Extract the [x, y] coordinate from the center of the cell holding the provided text.  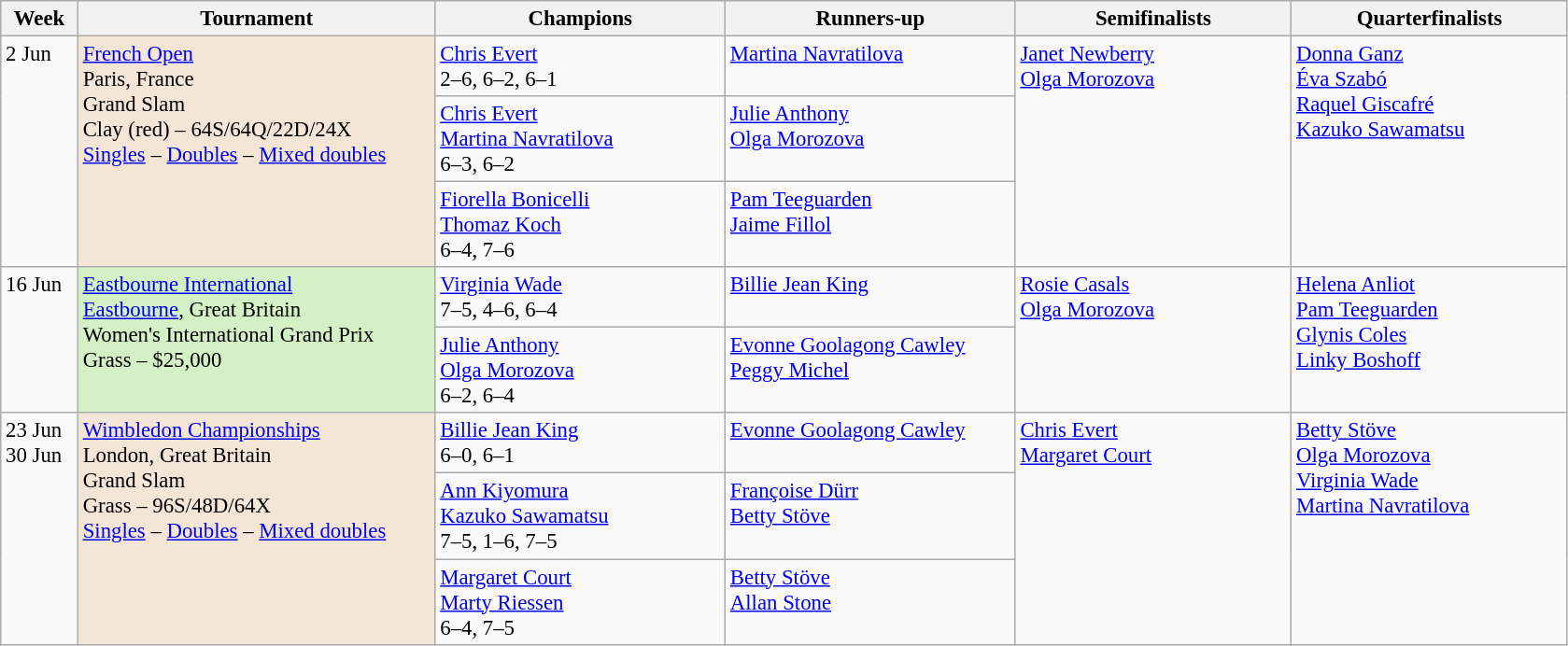
16 Jun [39, 340]
Betty Stöve Allan Stone [870, 602]
Billie Jean King6–0, 6–1 [581, 442]
Wimbledon Championships London, Great BritainGrand SlamGrass – 96S/48D/64XSingles – Doubles – Mixed doubles [256, 528]
Runners-up [870, 19]
23 Jun30 Jun [39, 528]
Virginia Wade7–5, 4–6, 6–4 [581, 297]
Chris Evert2–6, 6–2, 6–1 [581, 67]
Pam Teeguarden Jaime Fillol [870, 225]
Rosie Casals Olga Morozova [1153, 340]
Evonne Goolagong Cawley Peggy Michel [870, 371]
Champions [581, 19]
Ann Kiyomura Kazuko Sawamatsu7–5, 1–6, 7–5 [581, 516]
Margaret Court Marty Riessen6–4, 7–5 [581, 602]
Eastbourne International Eastbourne, Great BritainWomen's International Grand PrixGrass – $25,000 [256, 340]
Chris Evert Martina Navratilova6–3, 6–2 [581, 139]
Martina Navratilova [870, 67]
Tournament [256, 19]
Week [39, 19]
Françoise Dürr Betty Stöve [870, 516]
2 Jun [39, 152]
Janet Newberry Olga Morozova [1153, 152]
Betty Stöve Olga Morozova Virginia Wade Martina Navratilova [1430, 528]
Julie Anthony Olga Morozova [870, 139]
Quarterfinalists [1430, 19]
Julie Anthony Olga Morozova6–2, 6–4 [581, 371]
Evonne Goolagong Cawley [870, 442]
Billie Jean King [870, 297]
Semifinalists [1153, 19]
Helena Anliot Pam Teeguarden Glynis Coles Linky Boshoff [1430, 340]
Donna Ganz Éva Szabó Raquel Giscafré Kazuko Sawamatsu [1430, 152]
Chris Evert Margaret Court [1153, 528]
Fiorella Bonicelli Thomaz Koch6–4, 7–6 [581, 225]
French Open Paris, FranceGrand SlamClay (red) – 64S/64Q/22D/24XSingles – Doubles – Mixed doubles [256, 152]
